Detect which cell encompasses the target text, then output its [X, Y] center coordinate. 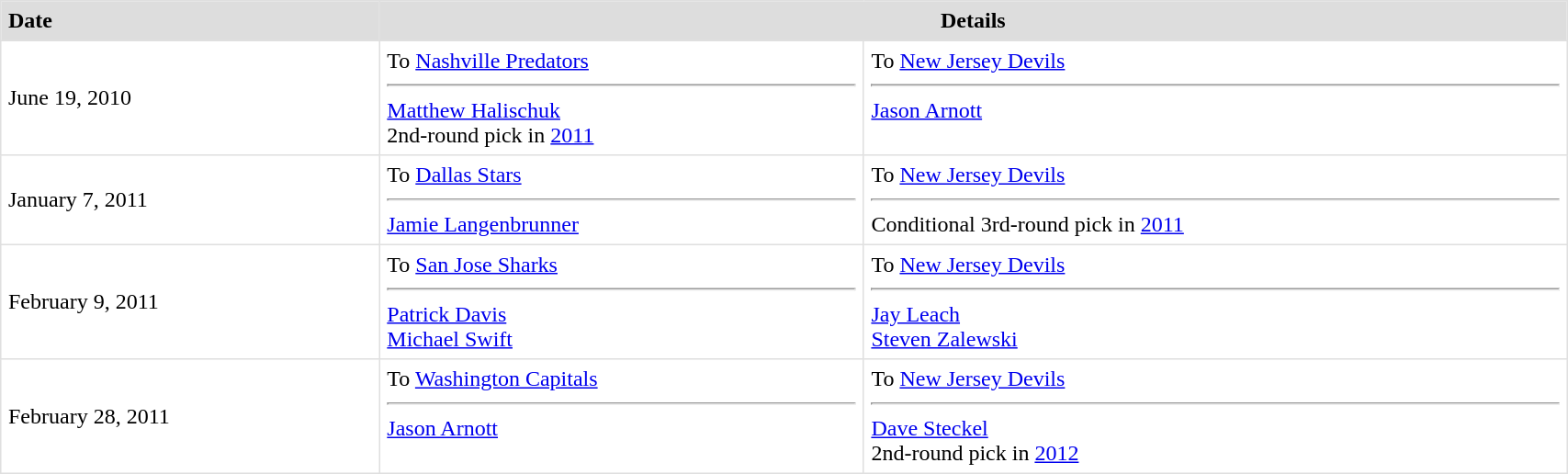
Details [974, 21]
To Washington Capitals Jason Arnott [621, 416]
Date [190, 21]
To San Jose Sharks Patrick DavisMichael Swift [621, 301]
February 28, 2011 [190, 416]
January 7, 2011 [190, 200]
To New Jersey Devils Dave Steckel2nd-round pick in 2012 [1214, 416]
To New Jersey Devils Conditional 3rd-round pick in 2011 [1214, 200]
To Dallas Stars Jamie Langenbrunner [621, 200]
To New Jersey Devils Jason Arnott [1214, 97]
To New Jersey Devils Jay LeachSteven Zalewski [1214, 301]
June 19, 2010 [190, 97]
February 9, 2011 [190, 301]
To Nashville Predators Matthew Halischuk2nd-round pick in 2011 [621, 97]
